Find where the given text appears and provide that cell's center as [x, y] coordinate. 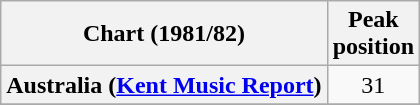
Australia (Kent Music Report) [164, 85]
Peakposition [373, 34]
31 [373, 85]
Chart (1981/82) [164, 34]
